Extract the [X, Y] coordinate from the center of the cell holding the provided text.  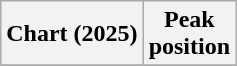
Peakposition [189, 34]
Chart (2025) [72, 34]
